For the text-containing cell, return its midpoint in (X, Y) coordinate format. 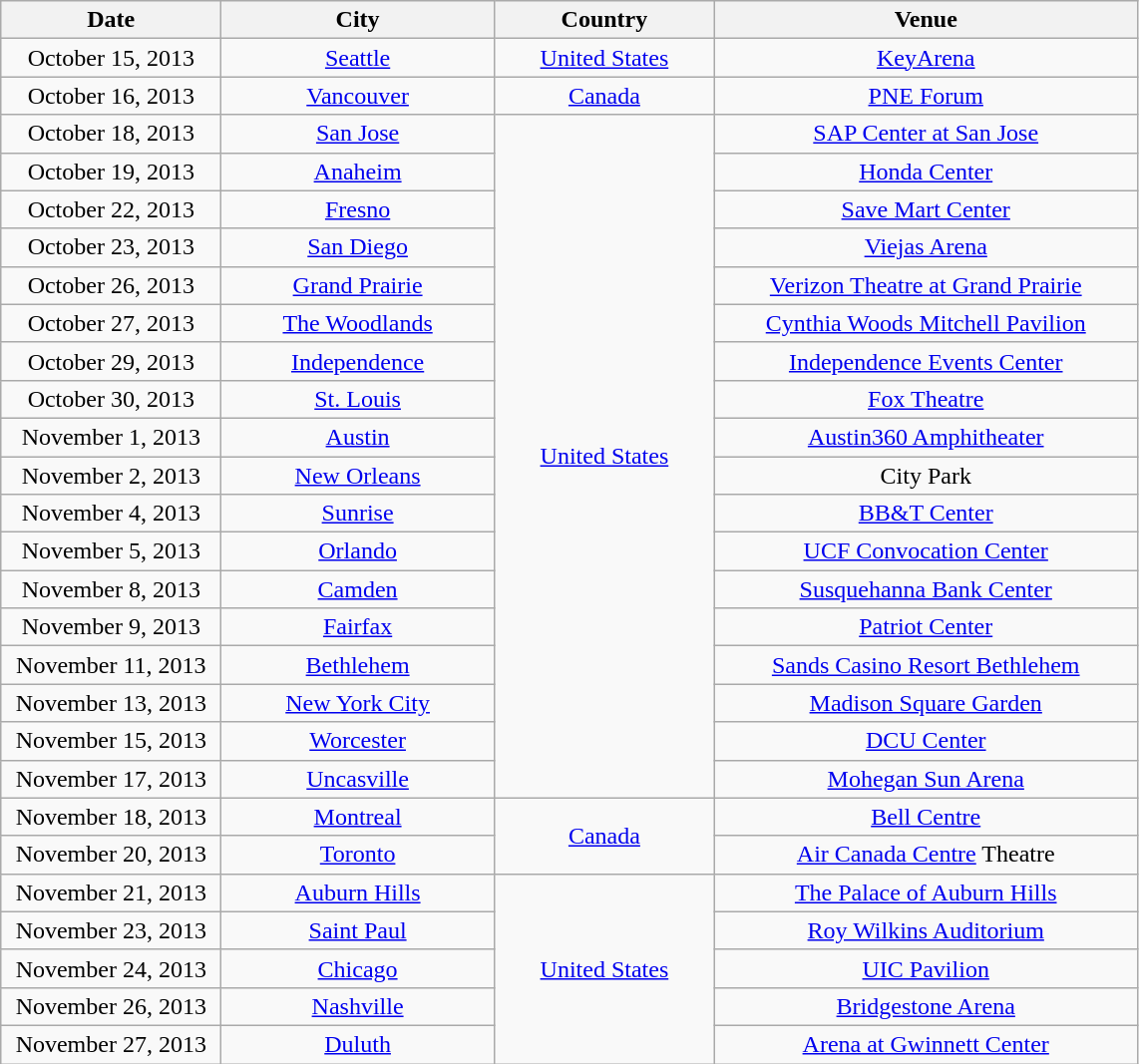
November 5, 2013 (112, 551)
Duluth (358, 1044)
November 26, 2013 (112, 1006)
Country (604, 20)
Camden (358, 589)
October 22, 2013 (112, 209)
October 19, 2013 (112, 172)
Independence Events Center (926, 361)
San Diego (358, 247)
November 21, 2013 (112, 892)
Fresno (358, 209)
Uncasville (358, 779)
November 17, 2013 (112, 779)
KeyArena (926, 58)
November 1, 2013 (112, 437)
Chicago (358, 968)
Bethlehem (358, 665)
The Woodlands (358, 323)
UCF Convocation Center (926, 551)
Bridgestone Arena (926, 1006)
Honda Center (926, 172)
Mohegan Sun Arena (926, 779)
Bell Centre (926, 817)
Fairfax (358, 627)
SAP Center at San Jose (926, 134)
November 11, 2013 (112, 665)
St. Louis (358, 399)
City Park (926, 476)
Madison Square Garden (926, 703)
BB&T Center (926, 514)
November 4, 2013 (112, 514)
New York City (358, 703)
October 27, 2013 (112, 323)
Susquehanna Bank Center (926, 589)
November 20, 2013 (112, 855)
Vancouver (358, 96)
October 30, 2013 (112, 399)
November 9, 2013 (112, 627)
Grand Prairie (358, 285)
Air Canada Centre Theatre (926, 855)
October 29, 2013 (112, 361)
Independence (358, 361)
Roy Wilkins Auditorium (926, 930)
Seattle (358, 58)
November 8, 2013 (112, 589)
San Jose (358, 134)
Saint Paul (358, 930)
November 15, 2013 (112, 741)
Arena at Gwinnett Center (926, 1044)
Sands Casino Resort Bethlehem (926, 665)
Venue (926, 20)
October 16, 2013 (112, 96)
Auburn Hills (358, 892)
Anaheim (358, 172)
New Orleans (358, 476)
Date (112, 20)
Fox Theatre (926, 399)
Orlando (358, 551)
November 27, 2013 (112, 1044)
November 24, 2013 (112, 968)
DCU Center (926, 741)
Austin360 Amphitheater (926, 437)
Verizon Theatre at Grand Prairie (926, 285)
Save Mart Center (926, 209)
Sunrise (358, 514)
October 26, 2013 (112, 285)
City (358, 20)
Montreal (358, 817)
The Palace of Auburn Hills (926, 892)
October 23, 2013 (112, 247)
November 13, 2013 (112, 703)
Toronto (358, 855)
October 15, 2013 (112, 58)
November 2, 2013 (112, 476)
UIC Pavilion (926, 968)
Nashville (358, 1006)
PNE Forum (926, 96)
Austin (358, 437)
Cynthia Woods Mitchell Pavilion (926, 323)
October 18, 2013 (112, 134)
Viejas Arena (926, 247)
Patriot Center (926, 627)
November 23, 2013 (112, 930)
November 18, 2013 (112, 817)
Worcester (358, 741)
